Scan for the cell matching the given text and deliver its [X, Y] coordinate at center. 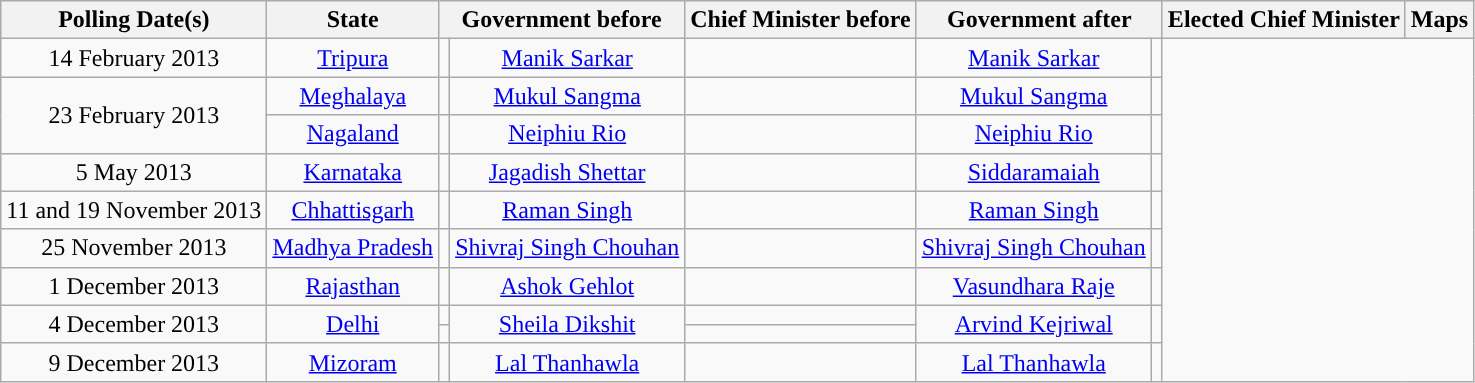
State [353, 20]
25 November 2013 [134, 248]
Madhya Pradesh [353, 248]
Vasundhara Raje [1034, 286]
Delhi [353, 324]
Maps [1439, 20]
Chhattisgarh [353, 210]
1 December 2013 [134, 286]
Ashok Gehlot [568, 286]
Nagaland [353, 134]
Mizoram [353, 362]
Siddaramaiah [1034, 172]
Arvind Kejriwal [1034, 324]
Meghalaya [353, 96]
9 December 2013 [134, 362]
Karnataka [353, 172]
23 February 2013 [134, 115]
11 and 19 November 2013 [134, 210]
Government before [562, 20]
Sheila Dikshit [568, 324]
14 February 2013 [134, 58]
Jagadish Shettar [568, 172]
5 May 2013 [134, 172]
Chief Minister before [800, 20]
4 December 2013 [134, 324]
Government after [1039, 20]
Polling Date(s) [134, 20]
Elected Chief Minister [1284, 20]
Rajasthan [353, 286]
Tripura [353, 58]
